From the cell containing the given text, extract its center point as [x, y] coordinate. 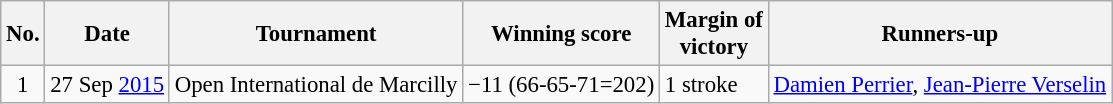
Runners-up [940, 34]
Winning score [562, 34]
Damien Perrier, Jean-Pierre Verselin [940, 85]
Margin ofvictory [714, 34]
−11 (66-65-71=202) [562, 85]
1 stroke [714, 85]
Tournament [316, 34]
No. [23, 34]
1 [23, 85]
Date [107, 34]
27 Sep 2015 [107, 85]
Open International de Marcilly [316, 85]
